Detect which cell encompasses the target text, then output its [X, Y] center coordinate. 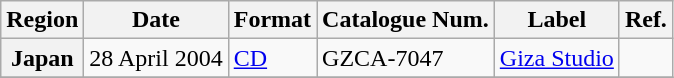
Label [556, 20]
Date [156, 20]
Ref. [646, 20]
Japan [42, 58]
28 April 2004 [156, 58]
GZCA-7047 [406, 58]
CD [272, 58]
Region [42, 20]
Giza Studio [556, 58]
Format [272, 20]
Catalogue Num. [406, 20]
